For the text-containing cell, return its midpoint in (X, Y) coordinate format. 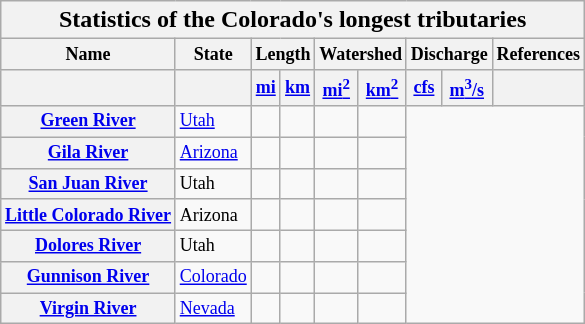
San Juan River (88, 184)
km2 (382, 88)
Gila River (88, 152)
km (297, 88)
Little Colorado River (88, 214)
Length (283, 54)
mi (266, 88)
cfs (424, 88)
Watershed (361, 54)
State (213, 54)
Statistics of the Colorado's longest tributaries (293, 20)
m3/s (466, 88)
Nevada (213, 308)
mi2 (336, 88)
Dolores River (88, 246)
Discharge (449, 54)
Virgin River (88, 308)
References (538, 54)
Name (88, 54)
Green River (88, 122)
Colorado (213, 278)
Gunnison River (88, 278)
